For the text-containing cell, return its midpoint in [x, y] coordinate format. 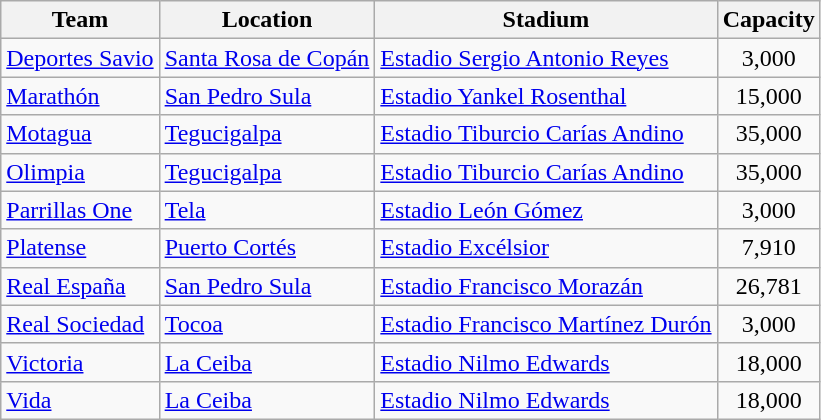
15,000 [768, 96]
Estadio Yankel Rosenthal [546, 96]
Santa Rosa de Copán [267, 58]
26,781 [768, 286]
Location [267, 20]
Marathón [80, 96]
Tela [267, 210]
Deportes Savio [80, 58]
Stadium [546, 20]
Puerto Cortés [267, 248]
Tocoa [267, 324]
Parrillas One [80, 210]
Real España [80, 286]
Estadio Excélsior [546, 248]
Team [80, 20]
Platense [80, 248]
Olimpia [80, 172]
Vida [80, 400]
7,910 [768, 248]
Real Sociedad [80, 324]
Estadio Sergio Antonio Reyes [546, 58]
Estadio León Gómez [546, 210]
Capacity [768, 20]
Estadio Francisco Martínez Durón [546, 324]
Motagua [80, 134]
Victoria [80, 362]
Estadio Francisco Morazán [546, 286]
